Locate the cell with the specified text and output its [X, Y] center coordinate. 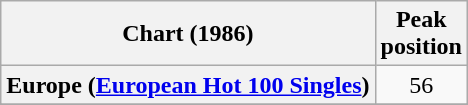
Chart (1986) [188, 34]
Peakposition [421, 34]
56 [421, 85]
Europe (European Hot 100 Singles) [188, 85]
